For the text-containing cell, return its midpoint in (x, y) coordinate format. 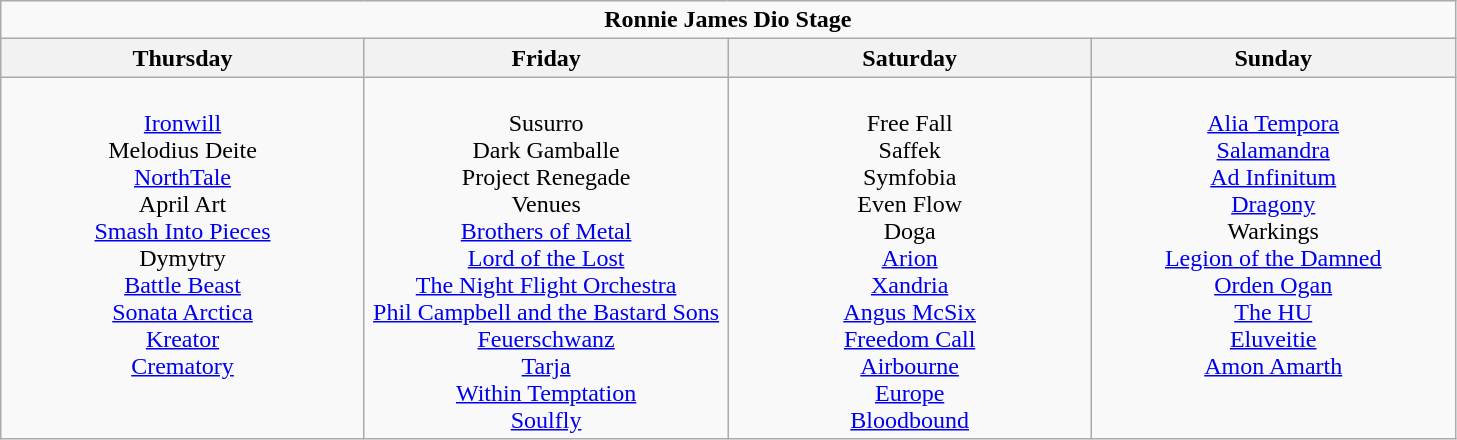
Ironwill Melodius Deite NorthTale April Art Smash Into Pieces Dymytry Battle Beast Sonata Arctica Kreator Crematory (183, 258)
Friday (546, 58)
Alia Tempora Salamandra Ad Infinitum Dragony Warkings Legion of the Damned Orden Ogan The HU Eluveitie Amon Amarth (1273, 258)
Ronnie James Dio Stage (728, 20)
Thursday (183, 58)
Saturday (910, 58)
Sunday (1273, 58)
Free Fall Saffek Symfobia Even Flow Doga Arion Xandria Angus McSix Freedom Call Airbourne Europe Bloodbound (910, 258)
